For the text-containing cell, return its midpoint in (x, y) coordinate format. 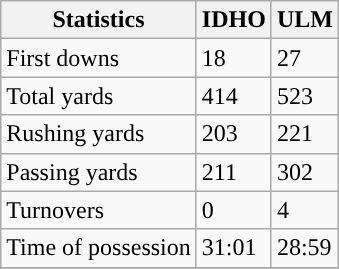
Time of possession (99, 248)
0 (234, 210)
First downs (99, 58)
ULM (304, 20)
523 (304, 96)
211 (234, 172)
18 (234, 58)
203 (234, 134)
221 (304, 134)
IDHO (234, 20)
Turnovers (99, 210)
Passing yards (99, 172)
28:59 (304, 248)
414 (234, 96)
Total yards (99, 96)
Rushing yards (99, 134)
Statistics (99, 20)
31:01 (234, 248)
302 (304, 172)
27 (304, 58)
4 (304, 210)
